Return the [X, Y] coordinate for the center point of the cell that contains the specified text.  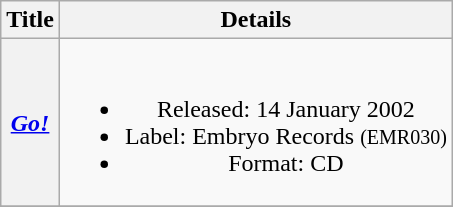
Go! [30, 122]
Details [256, 20]
Released: 14 January 2002Label: Embryo Records (EMR030)Format: CD [256, 122]
Title [30, 20]
